Provide the [X, Y] coordinate of the cell's center where the given text is located.  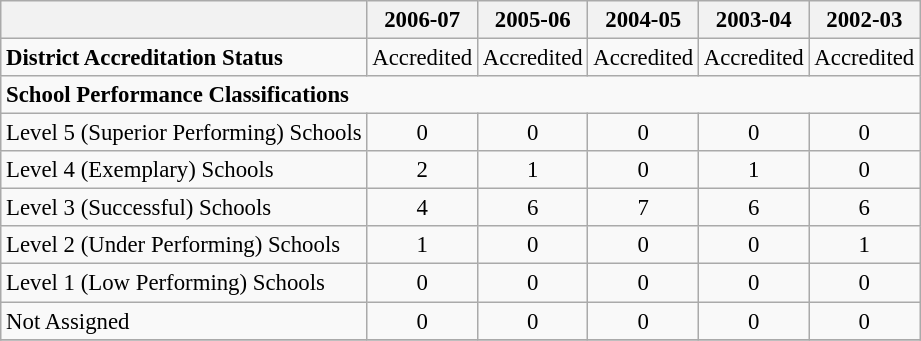
4 [422, 208]
Level 5 (Superior Performing) Schools [184, 133]
Not Assigned [184, 321]
Level 2 (Under Performing) Schools [184, 245]
Level 1 (Low Performing) Schools [184, 283]
School Performance Classifications [460, 95]
2003-04 [754, 20]
2005-06 [532, 20]
2002-03 [864, 20]
2004-05 [644, 20]
2006-07 [422, 20]
7 [644, 208]
District Accreditation Status [184, 58]
Level 4 (Exemplary) Schools [184, 170]
Level 3 (Successful) Schools [184, 208]
2 [422, 170]
